Determine the (X, Y) coordinate at the center of the cell enclosing the given text.  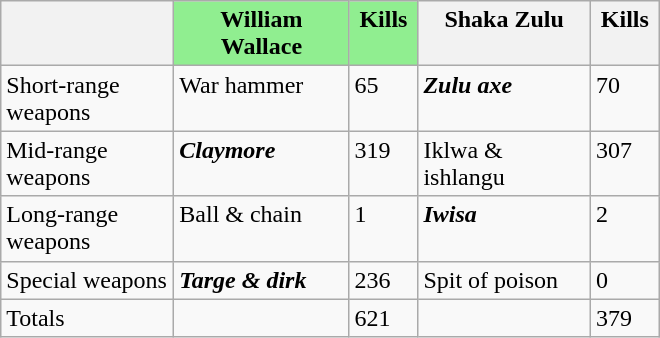
Long-range weapons (88, 228)
Special weapons (88, 280)
Claymore (262, 164)
379 (624, 318)
Shaka Zulu (504, 34)
Iwisa (504, 228)
Mid-range weapons (88, 164)
2 (624, 228)
Totals (88, 318)
Targe & dirk (262, 280)
1 (384, 228)
Spit of poison (504, 280)
Zulu axe (504, 98)
War hammer (262, 98)
70 (624, 98)
William Wallace (262, 34)
65 (384, 98)
319 (384, 164)
236 (384, 280)
Iklwa & ishlangu (504, 164)
621 (384, 318)
Short-range weapons (88, 98)
307 (624, 164)
Ball & chain (262, 228)
0 (624, 280)
